Detect which cell encompasses the target text, then output its (x, y) center coordinate. 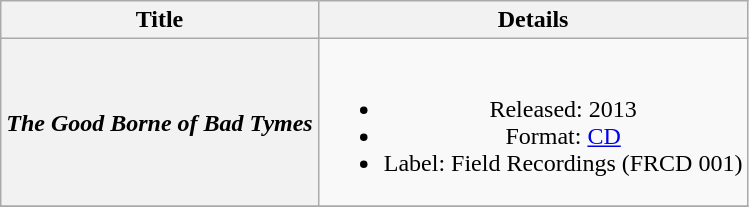
Details (533, 20)
Title (160, 20)
Released: 2013Format: CDLabel: Field Recordings (FRCD 001) (533, 122)
The Good Borne of Bad Tymes (160, 122)
